Return [x, y] of the center of cell containing provided text 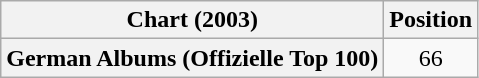
Position [431, 20]
German Albums (Offizielle Top 100) [192, 58]
Chart (2003) [192, 20]
66 [431, 58]
